Identify which cell holds the provided text, then report its [X, Y] central coordinate. 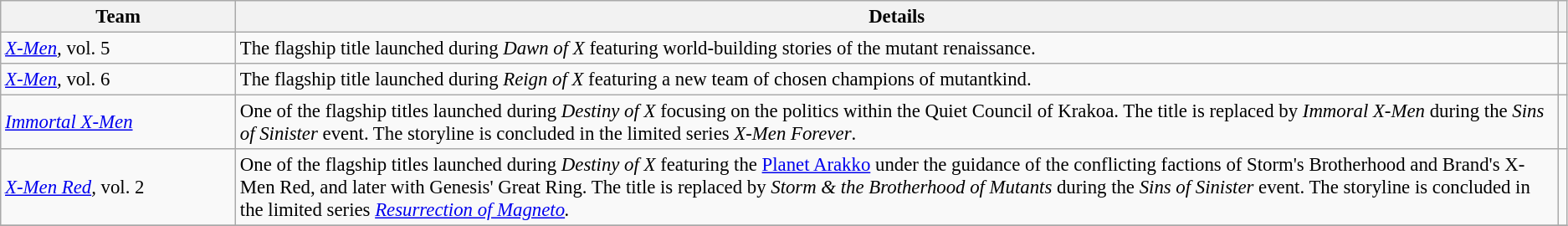
The flagship title launched during Reign of X featuring a new team of chosen champions of mutantkind. [897, 80]
X-Men, vol. 6 [119, 80]
X-Men, vol. 5 [119, 49]
Details [897, 17]
Immortal X-Men [119, 122]
Team [119, 17]
The flagship title launched during Dawn of X featuring world-building stories of the mutant renaissance. [897, 49]
X-Men Red, vol. 2 [119, 187]
